Scan for the cell matching the given text and deliver its (X, Y) coordinate at center. 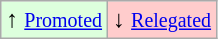
↓ Relegated (162, 20)
↑ Promoted (54, 20)
